Scan for the cell matching the given text and deliver its [X, Y] coordinate at center. 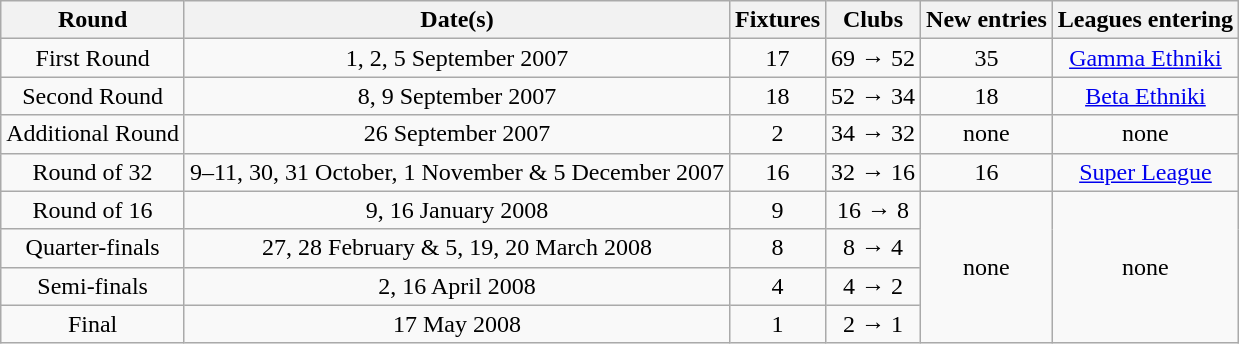
Additional Round [93, 134]
Fixtures [778, 20]
Round of 16 [93, 210]
4 [778, 286]
35 [987, 58]
1 [778, 324]
9, 16 January 2008 [456, 210]
8 → 4 [874, 248]
Second Round [93, 96]
Leagues entering [1145, 20]
Semi-finals [93, 286]
32 → 16 [874, 172]
Date(s) [456, 20]
Clubs [874, 20]
69 → 52 [874, 58]
26 September 2007 [456, 134]
2, 16 April 2008 [456, 286]
16 → 8 [874, 210]
34 → 32 [874, 134]
Final [93, 324]
4 → 2 [874, 286]
Beta Ethniki [1145, 96]
Round of 32 [93, 172]
27, 28 February & 5, 19, 20 March 2008 [456, 248]
2 [778, 134]
17 [778, 58]
17 May 2008 [456, 324]
9 [778, 210]
2 → 1 [874, 324]
First Round [93, 58]
Gamma Ethniki [1145, 58]
1, 2, 5 September 2007 [456, 58]
52 → 34 [874, 96]
Super League [1145, 172]
8 [778, 248]
Quarter-finals [93, 248]
Round [93, 20]
8, 9 September 2007 [456, 96]
New entries [987, 20]
9–11, 30, 31 October, 1 November & 5 December 2007 [456, 172]
